Locate the cell with the specified text and output its (X, Y) center coordinate. 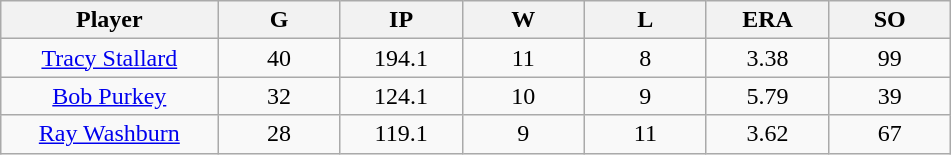
32 (279, 96)
99 (890, 58)
L (645, 20)
39 (890, 96)
8 (645, 58)
5.79 (767, 96)
3.62 (767, 134)
194.1 (401, 58)
Ray Washburn (110, 134)
SO (890, 20)
124.1 (401, 96)
Tracy Stallard (110, 58)
3.38 (767, 58)
ERA (767, 20)
28 (279, 134)
67 (890, 134)
119.1 (401, 134)
10 (523, 96)
Bob Purkey (110, 96)
W (523, 20)
Player (110, 20)
40 (279, 58)
IP (401, 20)
G (279, 20)
